Determine the (X, Y) coordinate at the center of the cell enclosing the given text.  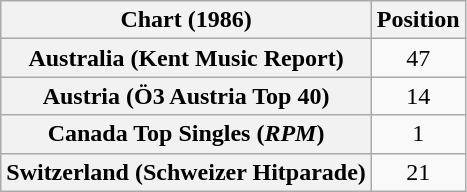
Austria (Ö3 Austria Top 40) (186, 96)
1 (418, 134)
Chart (1986) (186, 20)
Switzerland (Schweizer Hitparade) (186, 172)
Position (418, 20)
Australia (Kent Music Report) (186, 58)
Canada Top Singles (RPM) (186, 134)
47 (418, 58)
21 (418, 172)
14 (418, 96)
